Find where the given text appears and provide that cell's center as [X, Y] coordinate. 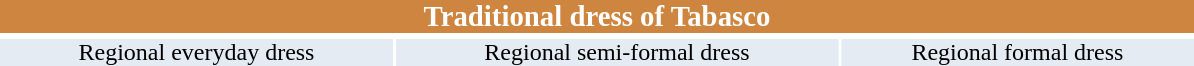
Traditional dress of Tabasco [597, 16]
Regional semi-formal dress [617, 52]
Regional formal dress [1018, 52]
Regional everyday dress [196, 52]
